Locate the cell with the specified text and output its [x, y] center coordinate. 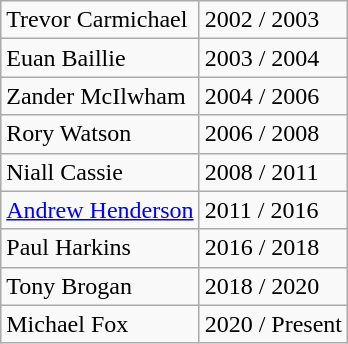
2006 / 2008 [273, 134]
2018 / 2020 [273, 286]
Paul Harkins [100, 248]
2020 / Present [273, 324]
Zander McIlwham [100, 96]
2008 / 2011 [273, 172]
2004 / 2006 [273, 96]
Andrew Henderson [100, 210]
Niall Cassie [100, 172]
Trevor Carmichael [100, 20]
2002 / 2003 [273, 20]
Euan Baillie [100, 58]
2016 / 2018 [273, 248]
Rory Watson [100, 134]
2003 / 2004 [273, 58]
2011 / 2016 [273, 210]
Tony Brogan [100, 286]
Michael Fox [100, 324]
